Capture the cell that displays the provided text and extract its (x, y) central coordinate. 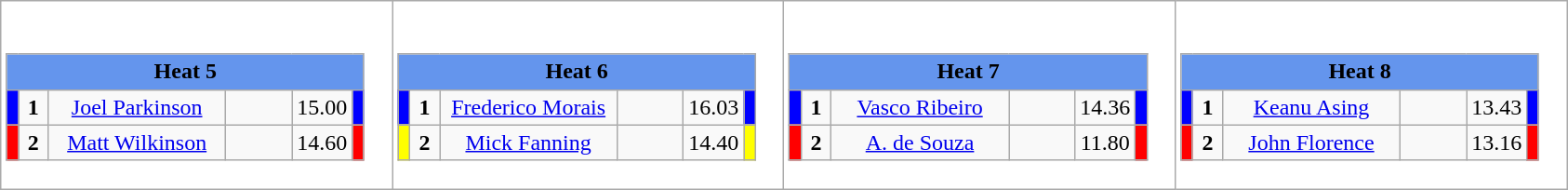
14.40 (714, 142)
11.80 (1105, 142)
13.16 (1497, 142)
13.43 (1497, 107)
15.00 (322, 107)
Heat 8 (1360, 72)
Heat 5 1 Joel Parkinson 15.00 2 Matt Wilkinson 14.60 (197, 95)
Joel Parkinson (138, 107)
Heat 8 1 Keanu Asing 13.43 2 John Florence 13.16 (1371, 95)
Heat 7 (968, 72)
Heat 6 (577, 72)
Heat 5 (185, 72)
Keanu Asing (1311, 107)
A. de Souza (921, 142)
John Florence (1311, 142)
Heat 6 1 Frederico Morais 16.03 2 Mick Fanning 14.40 (588, 95)
Vasco Ribeiro (921, 107)
Frederico Morais (528, 107)
14.36 (1105, 107)
Mick Fanning (528, 142)
14.60 (322, 142)
16.03 (714, 107)
Heat 7 1 Vasco Ribeiro 14.36 2 A. de Souza 11.80 (980, 95)
Matt Wilkinson (138, 142)
